Return (x, y) of the center of cell containing provided text 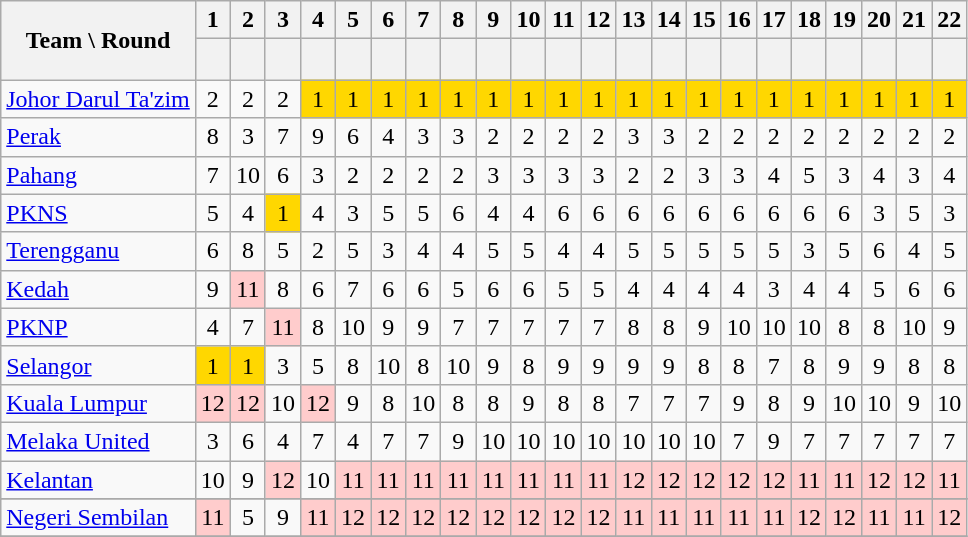
Perak (98, 137)
Selangor (98, 365)
PKNS (98, 213)
13 (634, 20)
Johor Darul Ta'zim (98, 99)
14 (668, 20)
15 (704, 20)
17 (774, 20)
Kelantan (98, 479)
Team \ Round (98, 40)
Terengganu (98, 251)
19 (844, 20)
18 (808, 20)
16 (738, 20)
Negeri Sembilan (98, 518)
Kuala Lumpur (98, 403)
Melaka United (98, 441)
22 (950, 20)
20 (878, 20)
Kedah (98, 289)
21 (914, 20)
PKNP (98, 327)
Pahang (98, 175)
